Extract the [x, y] coordinate from the center of the cell holding the provided text.  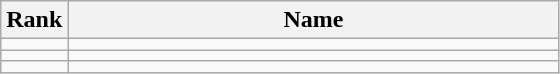
Name [314, 20]
Rank [34, 20]
